Provide the (x, y) coordinate of the cell's center where the given text is located.  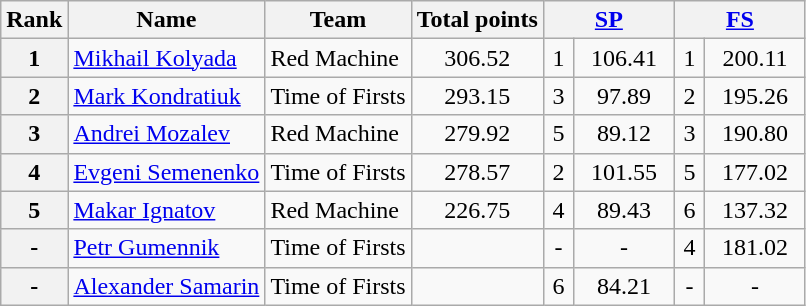
Mikhail Kolyada (166, 58)
101.55 (624, 172)
Andrei Mozalev (166, 134)
SP (608, 20)
226.75 (477, 210)
181.02 (756, 248)
190.80 (756, 134)
Alexander Samarin (166, 286)
Rank (34, 20)
106.41 (624, 58)
Petr Gumennik (166, 248)
Team (338, 20)
89.12 (624, 134)
Name (166, 20)
200.11 (756, 58)
293.15 (477, 96)
306.52 (477, 58)
279.92 (477, 134)
97.89 (624, 96)
137.32 (756, 210)
195.26 (756, 96)
Makar Ignatov (166, 210)
177.02 (756, 172)
278.57 (477, 172)
Mark Kondratiuk (166, 96)
84.21 (624, 286)
Evgeni Semenenko (166, 172)
FS (740, 20)
89.43 (624, 210)
Total points (477, 20)
